From the cell containing the given text, extract its center point as (X, Y) coordinate. 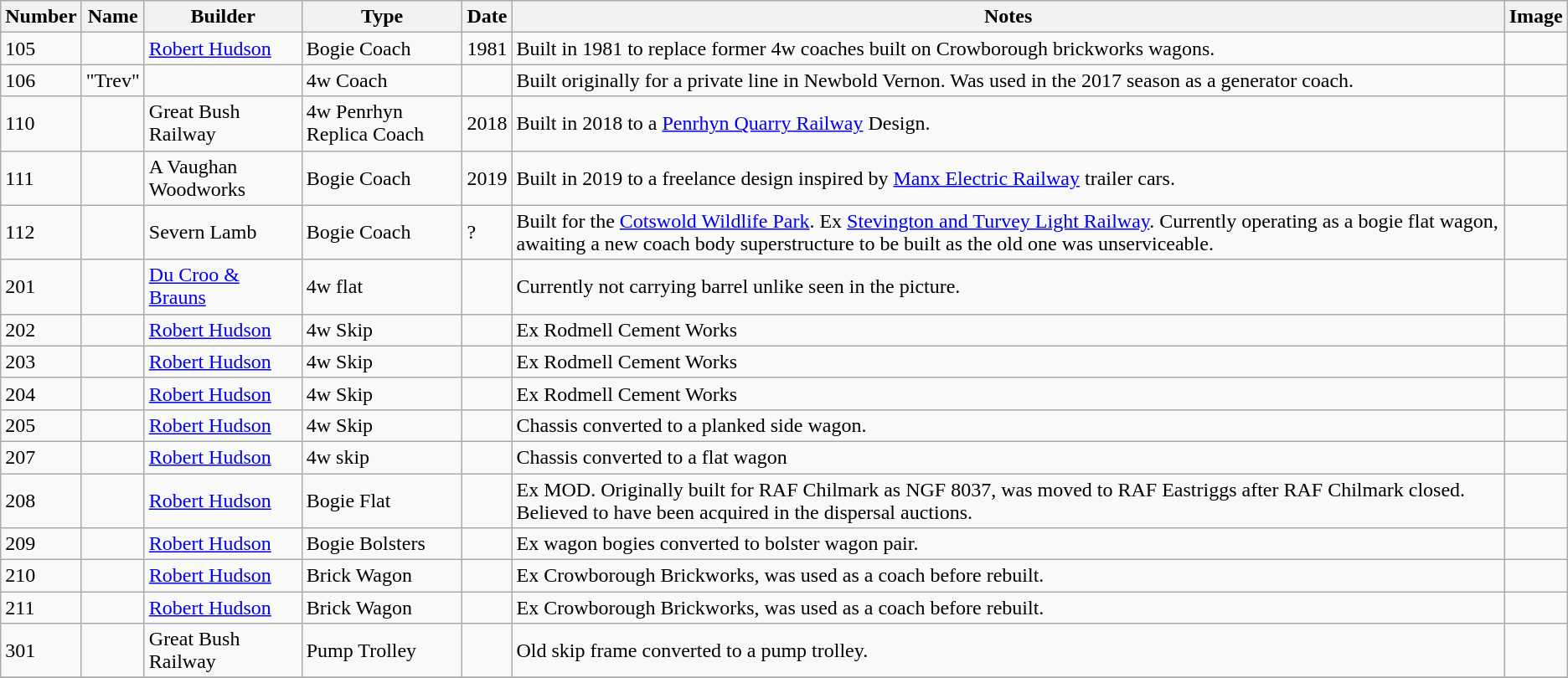
201 (41, 286)
4w Coach (382, 80)
Chassis converted to a flat wagon (1008, 457)
Bogie Flat (382, 501)
4w Penrhyn Replica Coach (382, 124)
202 (41, 330)
112 (41, 233)
Name (112, 17)
Severn Lamb (223, 233)
110 (41, 124)
Notes (1008, 17)
2018 (487, 124)
Currently not carrying barrel unlike seen in the picture. (1008, 286)
208 (41, 501)
Du Croo & Brauns (223, 286)
Date (487, 17)
111 (41, 177)
Pump Trolley (382, 651)
4w flat (382, 286)
2019 (487, 177)
Bogie Bolsters (382, 544)
? (487, 233)
204 (41, 393)
Image (1536, 17)
Chassis converted to a planked side wagon. (1008, 425)
210 (41, 576)
Built originally for a private line in Newbold Vernon. Was used in the 2017 season as a generator coach. (1008, 80)
Number (41, 17)
Builder (223, 17)
Built in 2019 to a freelance design inspired by Manx Electric Railway trailer cars. (1008, 177)
Built in 2018 to a Penrhyn Quarry Railway Design. (1008, 124)
209 (41, 544)
211 (41, 608)
Built in 1981 to replace former 4w coaches built on Crowborough brickworks wagons. (1008, 49)
1981 (487, 49)
207 (41, 457)
A Vaughan Woodworks (223, 177)
301 (41, 651)
105 (41, 49)
Type (382, 17)
205 (41, 425)
203 (41, 362)
Ex wagon bogies converted to bolster wagon pair. (1008, 544)
106 (41, 80)
4w skip (382, 457)
Old skip frame converted to a pump trolley. (1008, 651)
"Trev" (112, 80)
